Return the [X, Y] coordinate for the center point of the cell that contains the specified text.  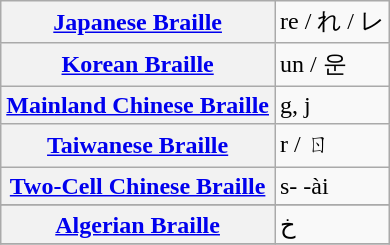
Mainland Chinese Braille [138, 105]
خ ‎ [332, 225]
Japanese Braille [138, 22]
re / れ / レ [332, 22]
s- -ài [332, 185]
Korean Braille [138, 64]
un / 운 [332, 64]
g, j [332, 105]
Algerian Braille [138, 225]
Taiwanese Braille [138, 146]
Two-Cell Chinese Braille [138, 185]
r / ㄖ [332, 146]
